Capture the cell that displays the provided text and extract its (x, y) central coordinate. 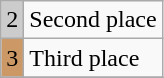
Second place (93, 20)
Third place (93, 58)
2 (12, 20)
3 (12, 58)
